Identify which cell holds the provided text, then report its (X, Y) central coordinate. 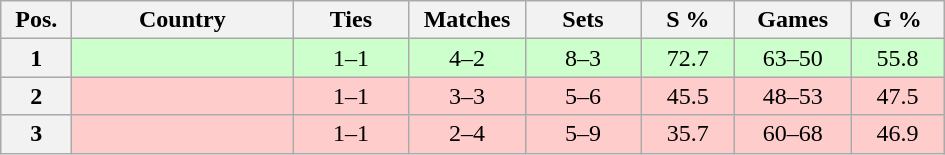
2–4 (467, 134)
60–68 (793, 134)
Matches (467, 20)
3–3 (467, 96)
8–3 (583, 58)
Games (793, 20)
1 (36, 58)
G % (898, 20)
4–2 (467, 58)
2 (36, 96)
55.8 (898, 58)
63–50 (793, 58)
S % (688, 20)
5–9 (583, 134)
46.9 (898, 134)
72.7 (688, 58)
47.5 (898, 96)
Ties (351, 20)
3 (36, 134)
45.5 (688, 96)
48–53 (793, 96)
Sets (583, 20)
Pos. (36, 20)
35.7 (688, 134)
5–6 (583, 96)
Country (182, 20)
